Provide the (X, Y) coordinate of the cell's center where the given text is located.  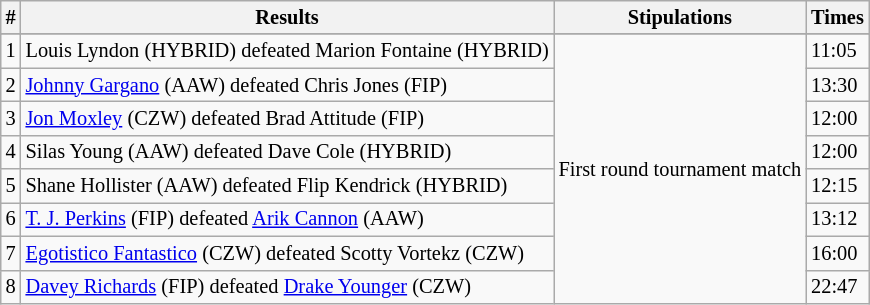
Egotistico Fantastico (CZW) defeated Scotty Vortekz (CZW) (288, 253)
13:30 (838, 85)
12:15 (838, 186)
7 (11, 253)
2 (11, 85)
Johnny Gargano (AAW) defeated Chris Jones (FIP) (288, 85)
3 (11, 118)
4 (11, 152)
Louis Lyndon (HYBRID) defeated Marion Fontaine (HYBRID) (288, 51)
16:00 (838, 253)
8 (11, 287)
Davey Richards (FIP) defeated Drake Younger (CZW) (288, 287)
T. J. Perkins (FIP) defeated Arik Cannon (AAW) (288, 219)
22:47 (838, 287)
Times (838, 17)
First round tournament match (680, 168)
Jon Moxley (CZW) defeated Brad Attitude (FIP) (288, 118)
11:05 (838, 51)
Results (288, 17)
6 (11, 219)
Silas Young (AAW) defeated Dave Cole (HYBRID) (288, 152)
5 (11, 186)
13:12 (838, 219)
# (11, 17)
1 (11, 51)
Shane Hollister (AAW) defeated Flip Kendrick (HYBRID) (288, 186)
Stipulations (680, 17)
